Locate the cell with the specified text and output its (X, Y) center coordinate. 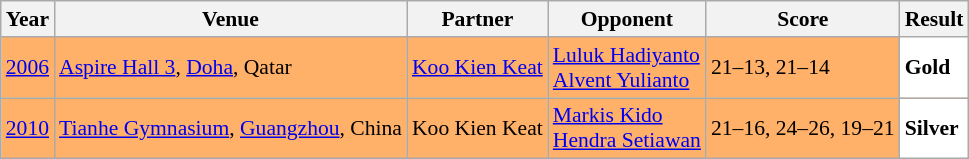
21–13, 21–14 (803, 68)
Silver (934, 128)
Aspire Hall 3, Doha, Qatar (230, 68)
2010 (28, 128)
Luluk Hadiyanto Alvent Yulianto (627, 68)
Result (934, 19)
Tianhe Gymnasium, Guangzhou, China (230, 128)
21–16, 24–26, 19–21 (803, 128)
Venue (230, 19)
Gold (934, 68)
Year (28, 19)
Opponent (627, 19)
Score (803, 19)
Partner (478, 19)
2006 (28, 68)
Markis Kido Hendra Setiawan (627, 128)
